From the cell containing the given text, extract its center point as [X, Y] coordinate. 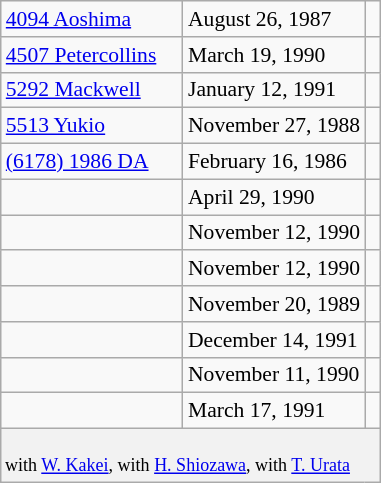
5513 Yukio [92, 126]
December 14, 1991 [274, 340]
November 11, 1990 [274, 375]
November 20, 1989 [274, 304]
5292 Mackwell [92, 90]
November 27, 1988 [274, 126]
4094 Aoshima [92, 19]
April 29, 1990 [274, 197]
March 17, 1991 [274, 411]
January 12, 1991 [274, 90]
February 16, 1986 [274, 162]
with W. Kakei, with H. Shiozawa, with T. Urata [190, 456]
August 26, 1987 [274, 19]
4507 Petercollins [92, 55]
March 19, 1990 [274, 55]
(6178) 1986 DA [92, 162]
